Return (X, Y) of the center of cell containing provided text 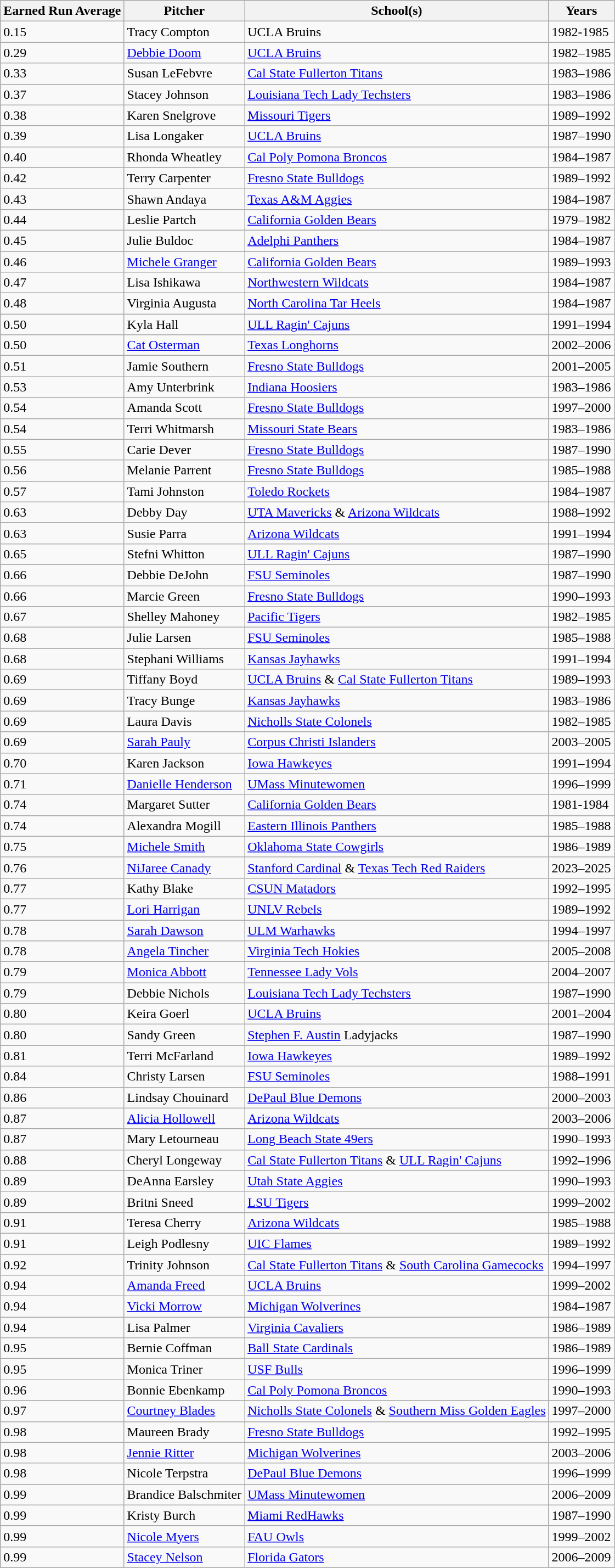
Britni Sneed (184, 1202)
Cal State Fullerton Titans & South Carolina Gamecocks (397, 1264)
0.81 (63, 1056)
Tracy Compton (184, 32)
Cheryl Longeway (184, 1160)
Trinity Johnson (184, 1264)
Courtney Blades (184, 1411)
Terry Carpenter (184, 178)
0.29 (63, 53)
Tami Johnston (184, 491)
2003–2005 (582, 742)
Ball State Cardinals (397, 1348)
Alicia Hollowell (184, 1118)
Leslie Partch (184, 220)
Debby Day (184, 512)
Virginia Tech Hokies (397, 951)
Sandy Green (184, 1035)
Nicholls State Colonels & Southern Miss Golden Eagles (397, 1411)
Stanford Cardinal & Texas Tech Red Raiders (397, 867)
0.56 (63, 471)
0.67 (63, 617)
Terri McFarland (184, 1056)
2002–2006 (582, 345)
0.96 (63, 1390)
ULM Warhawks (397, 931)
1988–1991 (582, 1077)
Mary Letourneau (184, 1139)
Kristy Burch (184, 1515)
Lori Harrigan (184, 909)
Stephen F. Austin Ladyjacks (397, 1035)
1981-1984 (582, 805)
Corpus Christi Islanders (397, 742)
Sarah Dawson (184, 931)
Lindsay Chouinard (184, 1097)
Brandice Balschmiter (184, 1494)
Pitcher (184, 11)
USF Bulls (397, 1369)
Texas Longhorns (397, 345)
Christy Larsen (184, 1077)
Carie Dever (184, 450)
Amanda Freed (184, 1286)
Karen Jackson (184, 763)
Missouri State Bears (397, 429)
2000–2003 (582, 1097)
2001–2004 (582, 1014)
Julie Larsen (184, 638)
Cal State Fullerton Titans & ULL Ragin' Cajuns (397, 1160)
UIC Flames (397, 1244)
Stephani Williams (184, 659)
Melanie Parrent (184, 471)
Rhonda Wheatley (184, 157)
Shelley Mahoney (184, 617)
Maureen Brady (184, 1432)
0.97 (63, 1411)
School(s) (397, 11)
Angela Tincher (184, 951)
Jamie Southern (184, 366)
Sarah Pauly (184, 742)
Oklahoma State Cowgirls (397, 847)
0.39 (63, 136)
North Carolina Tar Heels (397, 304)
0.51 (63, 366)
Margaret Sutter (184, 805)
Julie Buldoc (184, 240)
Tiffany Boyd (184, 680)
Amanda Scott (184, 408)
Cal State Fullerton Titans (397, 74)
LSU Tigers (397, 1202)
0.33 (63, 74)
Stefni Whitton (184, 554)
0.47 (63, 283)
Keira Goerl (184, 1014)
Terri Whitmarsh (184, 429)
Nicole Myers (184, 1536)
Texas A&M Aggies (397, 199)
CSUN Matadors (397, 888)
Michele Granger (184, 262)
Lisa Longaker (184, 136)
0.71 (63, 784)
Virginia Cavaliers (397, 1328)
Alexandra Mogill (184, 826)
0.38 (63, 115)
DeAnna Earsley (184, 1181)
0.37 (63, 94)
Indiana Hoosiers (397, 387)
0.84 (63, 1077)
Years (582, 11)
1988–1992 (582, 512)
Laura Davis (184, 721)
0.76 (63, 867)
0.57 (63, 491)
Debbie Nichols (184, 993)
0.70 (63, 763)
0.44 (63, 220)
UNLV Rebels (397, 909)
Cat Osterman (184, 345)
Lisa Palmer (184, 1328)
Miami RedHawks (397, 1515)
Monica Triner (184, 1369)
Susan LeFebvre (184, 74)
0.88 (63, 1160)
0.75 (63, 847)
Adelphi Panthers (397, 240)
Marcie Green (184, 596)
Earned Run Average (63, 11)
Nicole Terpstra (184, 1474)
Danielle Henderson (184, 784)
Toledo Rockets (397, 491)
Kathy Blake (184, 888)
Monica Abbott (184, 972)
Pacific Tigers (397, 617)
Vicki Morrow (184, 1307)
Teresa Cherry (184, 1223)
0.46 (63, 262)
Kyla Hall (184, 324)
Missouri Tigers (397, 115)
Leigh Podlesny (184, 1244)
Michele Smith (184, 847)
Jennie Ritter (184, 1453)
Nicholls State Colonels (397, 721)
Northwestern Wildcats (397, 283)
Stacey Johnson (184, 94)
Eastern Illinois Panthers (397, 826)
UCLA Bruins & Cal State Fullerton Titans (397, 680)
Karen Snelgrove (184, 115)
2004–2007 (582, 972)
0.53 (63, 387)
NiJaree Canady (184, 867)
0.86 (63, 1097)
Susie Parra (184, 533)
0.45 (63, 240)
Utah State Aggies (397, 1181)
Long Beach State 49ers (397, 1139)
Florida Gators (397, 1557)
UTA Mavericks & Arizona Wildcats (397, 512)
0.48 (63, 304)
1992–1996 (582, 1160)
Lisa Ishikawa (184, 283)
Amy Unterbrink (184, 387)
Debbie Doom (184, 53)
2001–2005 (582, 366)
0.42 (63, 178)
Stacey Nelson (184, 1557)
Bernie Coffman (184, 1348)
0.15 (63, 32)
0.92 (63, 1264)
0.55 (63, 450)
2005–2008 (582, 951)
2023–2025 (582, 867)
Tennessee Lady Vols (397, 972)
1979–1982 (582, 220)
Bonnie Ebenkamp (184, 1390)
Debbie DeJohn (184, 575)
0.40 (63, 157)
0.65 (63, 554)
0.43 (63, 199)
1982-1985 (582, 32)
Tracy Bunge (184, 701)
FAU Owls (397, 1536)
Virginia Augusta (184, 304)
Shawn Andaya (184, 199)
